For the text-containing cell, return its midpoint in (x, y) coordinate format. 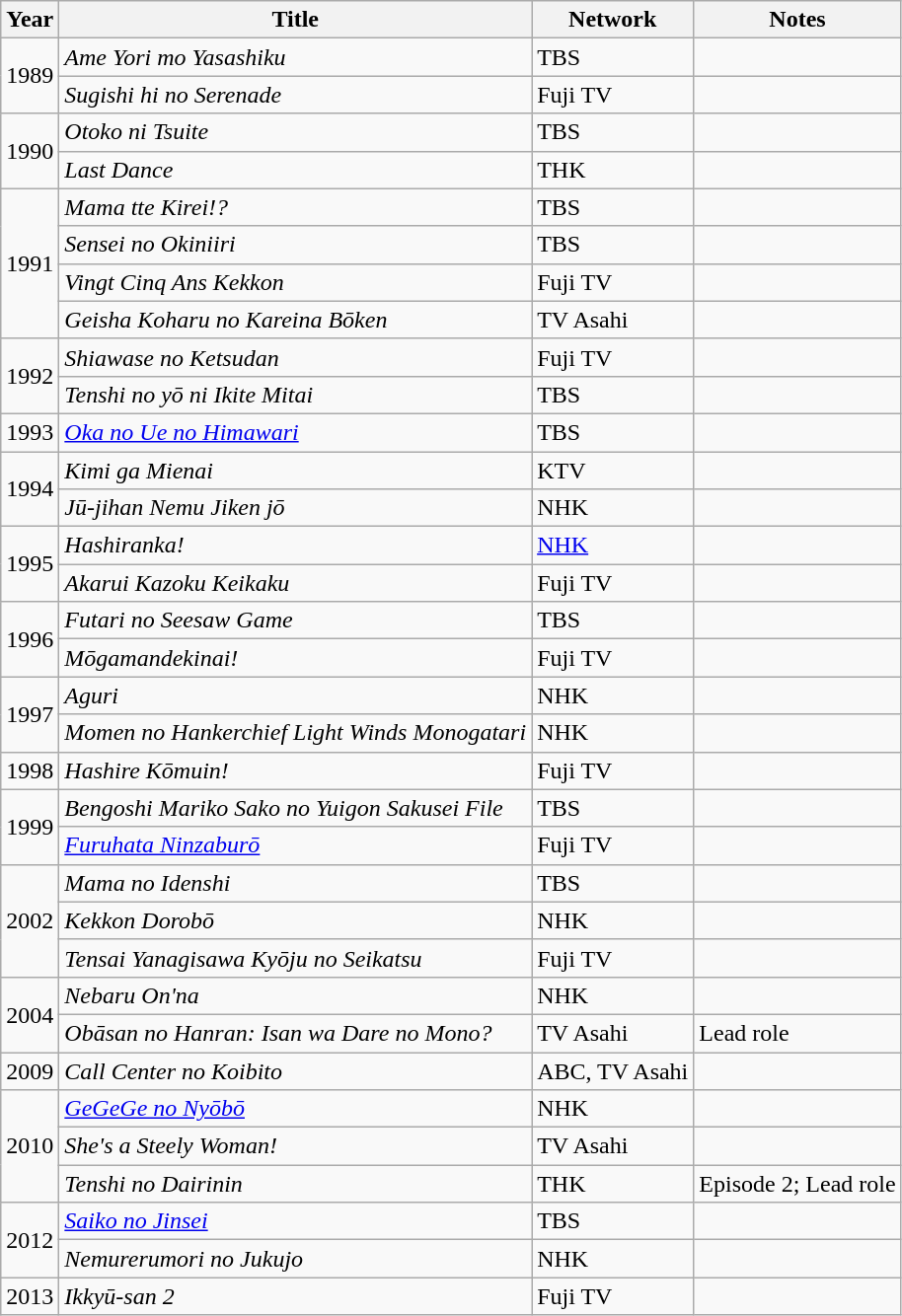
Ikkyū-san 2 (296, 1296)
Kekkon Dorobō (296, 920)
2010 (30, 1146)
Hashire Kōmuin! (296, 770)
Vingt Cinq Ans Kekkon (296, 282)
Ame Yori mo Yasashiku (296, 57)
Oka no Ue no Himawari (296, 432)
1993 (30, 432)
She's a Steely Woman! (296, 1146)
Episode 2; Lead role (797, 1184)
Jū-jihan Nemu Jiken jō (296, 508)
Kimi ga Mienai (296, 471)
Year (30, 20)
2002 (30, 920)
1997 (30, 714)
1990 (30, 151)
1992 (30, 376)
Shiawase no Ketsudan (296, 357)
Hashiranka! (296, 546)
Last Dance (296, 170)
Mama no Idenshi (296, 883)
1991 (30, 263)
1998 (30, 770)
Furuhata Ninzaburō (296, 845)
1989 (30, 76)
KTV (613, 471)
Title (296, 20)
Notes (797, 20)
Nebaru On'na (296, 995)
2012 (30, 1240)
Tenshi no Dairinin (296, 1184)
1999 (30, 827)
Aguri (296, 695)
2004 (30, 1014)
Obāsan no Hanran: Isan wa Dare no Mono? (296, 1033)
1995 (30, 564)
Futari no Seesaw Game (296, 621)
Lead role (797, 1033)
Mama tte Kirei!? (296, 207)
2009 (30, 1070)
Nemurerumori no Jukujo (296, 1259)
2013 (30, 1296)
ABC, TV Asahi (613, 1070)
Geisha Koharu no Kareina Bōken (296, 320)
Call Center no Koibito (296, 1070)
Tensai Yanagisawa Kyōju no Seikatsu (296, 958)
Momen no Hankerchief Light Winds Monogatari (296, 733)
GeGeGe no Nyōbō (296, 1109)
Mōgamandekinai! (296, 658)
Sensei no Okiniiri (296, 245)
1996 (30, 639)
Tenshi no yō ni Ikite Mitai (296, 395)
Otoko ni Tsuite (296, 132)
Bengoshi Mariko Sako no Yuigon Sakusei File (296, 808)
1994 (30, 489)
Sugishi hi no Serenade (296, 95)
Saiko no Jinsei (296, 1221)
Network (613, 20)
Akarui Kazoku Keikaku (296, 583)
